Scan for the cell matching the given text and deliver its [x, y] coordinate at center. 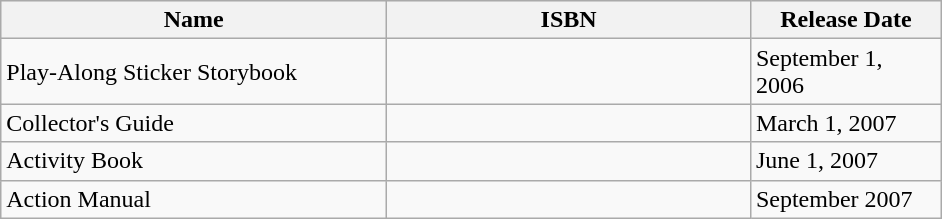
Collector's Guide [194, 123]
Play-Along Sticker Storybook [194, 72]
September 2007 [846, 199]
September 1, 2006 [846, 72]
Name [194, 20]
June 1, 2007 [846, 161]
Action Manual [194, 199]
ISBN [569, 20]
March 1, 2007 [846, 123]
Activity Book [194, 161]
Release Date [846, 20]
